Extract the (x, y) coordinate from the center of the cell holding the provided text.  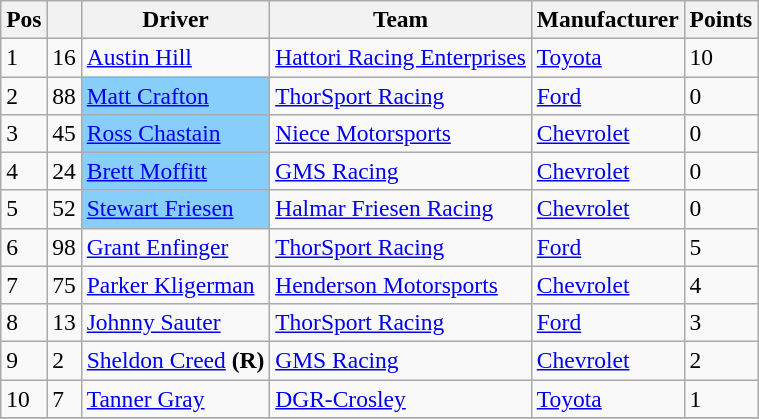
Johnny Sauter (175, 322)
Points (721, 19)
Brett Moffitt (175, 171)
98 (64, 247)
6 (24, 247)
8 (24, 322)
Team (401, 19)
Pos (24, 19)
Grant Enfinger (175, 247)
Parker Kligerman (175, 285)
Halmar Friesen Racing (401, 209)
Stewart Friesen (175, 209)
Henderson Motorsports (401, 285)
75 (64, 285)
52 (64, 209)
DGR-Crosley (401, 398)
Sheldon Creed (R) (175, 360)
Niece Motorsports (401, 133)
Matt Crafton (175, 95)
Ross Chastain (175, 133)
24 (64, 171)
Tanner Gray (175, 398)
16 (64, 57)
Manufacturer (608, 19)
Driver (175, 19)
9 (24, 360)
Austin Hill (175, 57)
13 (64, 322)
Hattori Racing Enterprises (401, 57)
45 (64, 133)
88 (64, 95)
